Return the [x, y] coordinate for the center point of the cell that contains the specified text.  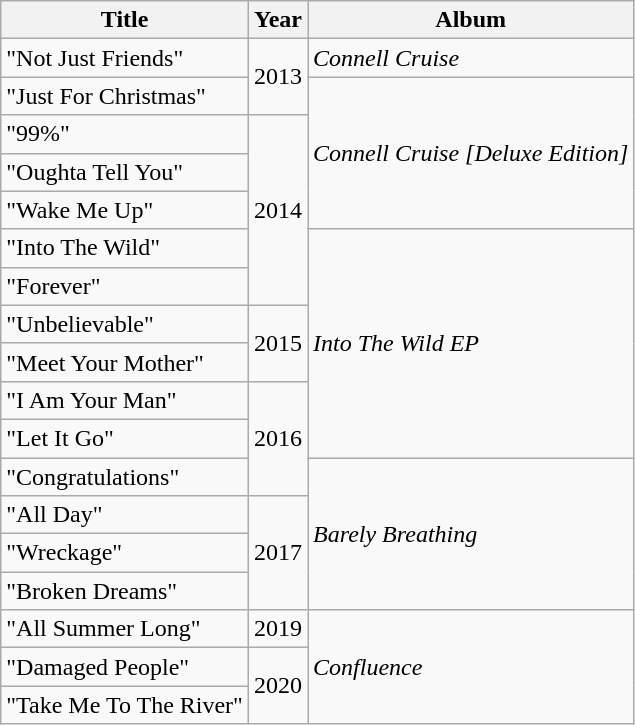
"Wreckage" [125, 553]
"Meet Your Mother" [125, 362]
"Forever" [125, 286]
2014 [278, 210]
Confluence [471, 667]
2020 [278, 686]
"Wake Me Up" [125, 210]
Connell Cruise [Deluxe Edition] [471, 153]
"Broken Dreams" [125, 591]
"Let It Go" [125, 438]
"Damaged People" [125, 667]
2016 [278, 438]
Year [278, 20]
Title [125, 20]
2019 [278, 629]
"Congratulations" [125, 477]
2015 [278, 343]
"All Summer Long" [125, 629]
"Just For Christmas" [125, 96]
"99%" [125, 134]
"I Am Your Man" [125, 400]
"All Day" [125, 515]
"Into The Wild" [125, 248]
Into The Wild EP [471, 343]
Connell Cruise [471, 58]
"Not Just Friends" [125, 58]
"Oughta Tell You" [125, 172]
"Take Me To The River" [125, 705]
2017 [278, 553]
"Unbelievable" [125, 324]
2013 [278, 77]
Album [471, 20]
Barely Breathing [471, 534]
